Provide the [X, Y] coordinate of the cell's center where the given text is located.  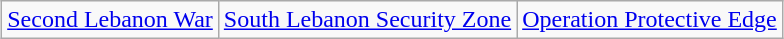
Second Lebanon War [110, 20]
South Lebanon Security Zone [367, 20]
Operation Protective Edge [650, 20]
